Find where the given text appears and provide that cell's center as [X, Y] coordinate. 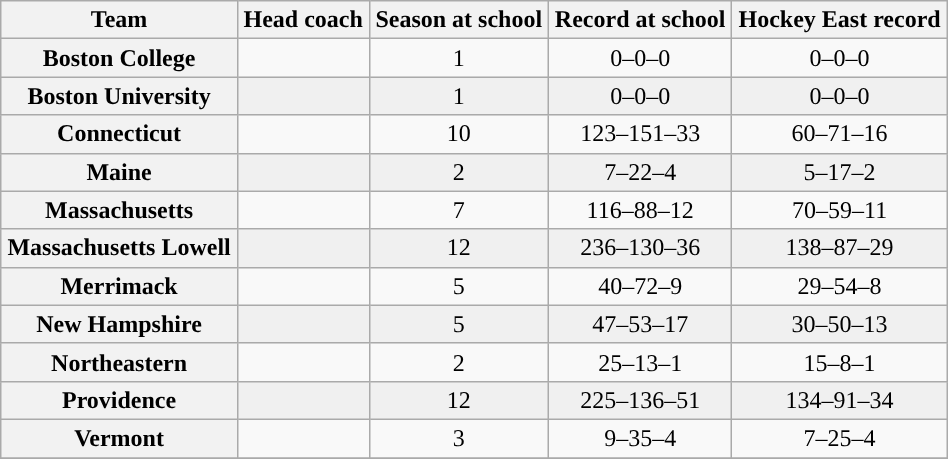
Connecticut [120, 134]
236–130–36 [640, 248]
Maine [120, 172]
225–136–51 [640, 400]
Vermont [120, 438]
Head coach [303, 20]
5–17–2 [840, 172]
Team [120, 20]
29–54–8 [840, 286]
15–8–1 [840, 362]
134–91–34 [840, 400]
7 [458, 210]
60–71–16 [840, 134]
70–59–11 [840, 210]
Northeastern [120, 362]
Massachusetts [120, 210]
New Hampshire [120, 324]
116–88–12 [640, 210]
9–35–4 [640, 438]
Merrimack [120, 286]
Season at school [458, 20]
25–13–1 [640, 362]
Massachusetts Lowell [120, 248]
Boston College [120, 58]
138–87–29 [840, 248]
40–72–9 [640, 286]
Providence [120, 400]
47–53–17 [640, 324]
30–50–13 [840, 324]
7–22–4 [640, 172]
Boston University [120, 96]
7–25–4 [840, 438]
Record at school [640, 20]
10 [458, 134]
3 [458, 438]
123–151–33 [640, 134]
Hockey East record [840, 20]
